Output the (X, Y) coordinate of the center of the cell containing the given text.  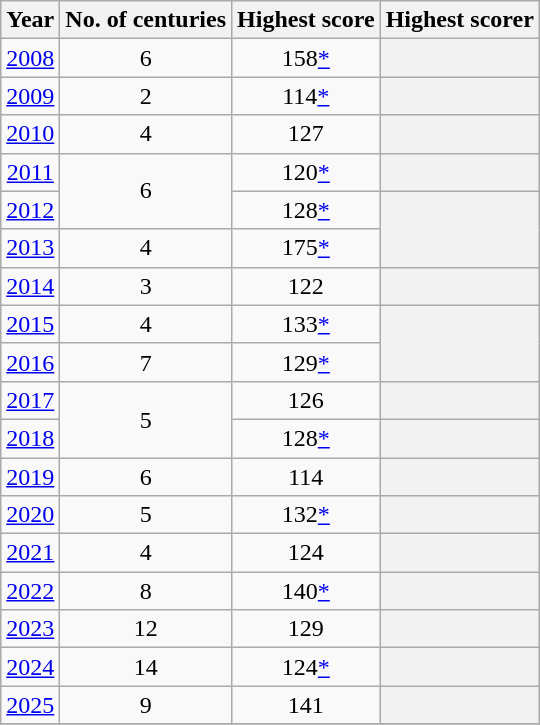
124* (306, 667)
2012 (30, 210)
2011 (30, 172)
2022 (30, 591)
114* (306, 96)
133* (306, 324)
129* (306, 362)
126 (306, 400)
2023 (30, 629)
2016 (30, 362)
2009 (30, 96)
Highest scorer (460, 20)
7 (146, 362)
129 (306, 629)
2025 (30, 705)
Highest score (306, 20)
9 (146, 705)
175* (306, 248)
124 (306, 553)
122 (306, 286)
158* (306, 58)
132* (306, 515)
2010 (30, 134)
140* (306, 591)
3 (146, 286)
2019 (30, 477)
141 (306, 705)
127 (306, 134)
2008 (30, 58)
14 (146, 667)
12 (146, 629)
2015 (30, 324)
2014 (30, 286)
2018 (30, 438)
120* (306, 172)
2017 (30, 400)
2013 (30, 248)
8 (146, 591)
No. of centuries (146, 20)
2020 (30, 515)
2021 (30, 553)
2 (146, 96)
Year (30, 20)
2024 (30, 667)
114 (306, 477)
